Extract the [X, Y] coordinate from the center of the cell holding the provided text.  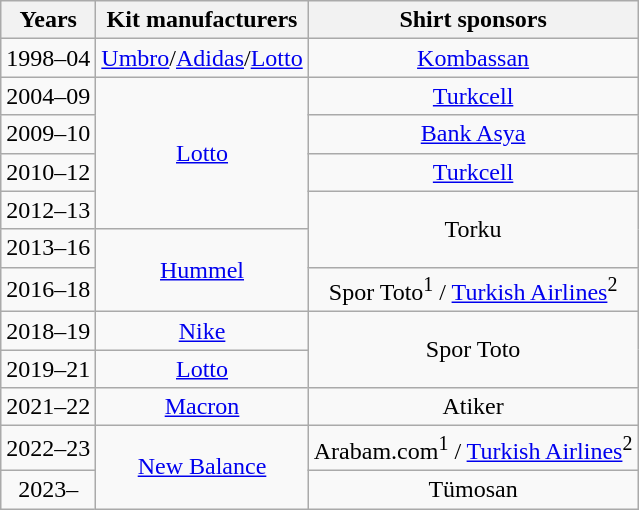
2010–12 [48, 172]
Spor Toto1 / Turkish Airlines2 [473, 290]
2016–18 [48, 290]
2021–22 [48, 407]
1998–04 [48, 58]
Arabam.com1 / Turkish Airlines2 [473, 448]
2004–09 [48, 96]
2022–23 [48, 448]
Macron [202, 407]
New Balance [202, 468]
2013–16 [48, 248]
2012–13 [48, 210]
Atiker [473, 407]
Years [48, 20]
Kit manufacturers [202, 20]
2019–21 [48, 369]
2018–19 [48, 331]
Bank Asya [473, 134]
Umbro/Adidas/Lotto [202, 58]
2023– [48, 489]
Spor Toto [473, 350]
Shirt sponsors [473, 20]
Torku [473, 229]
Kombassan [473, 58]
Nike [202, 331]
Tümosan [473, 489]
Hummel [202, 270]
2009–10 [48, 134]
